Return the [X, Y] coordinate for the center point of the cell that contains the specified text.  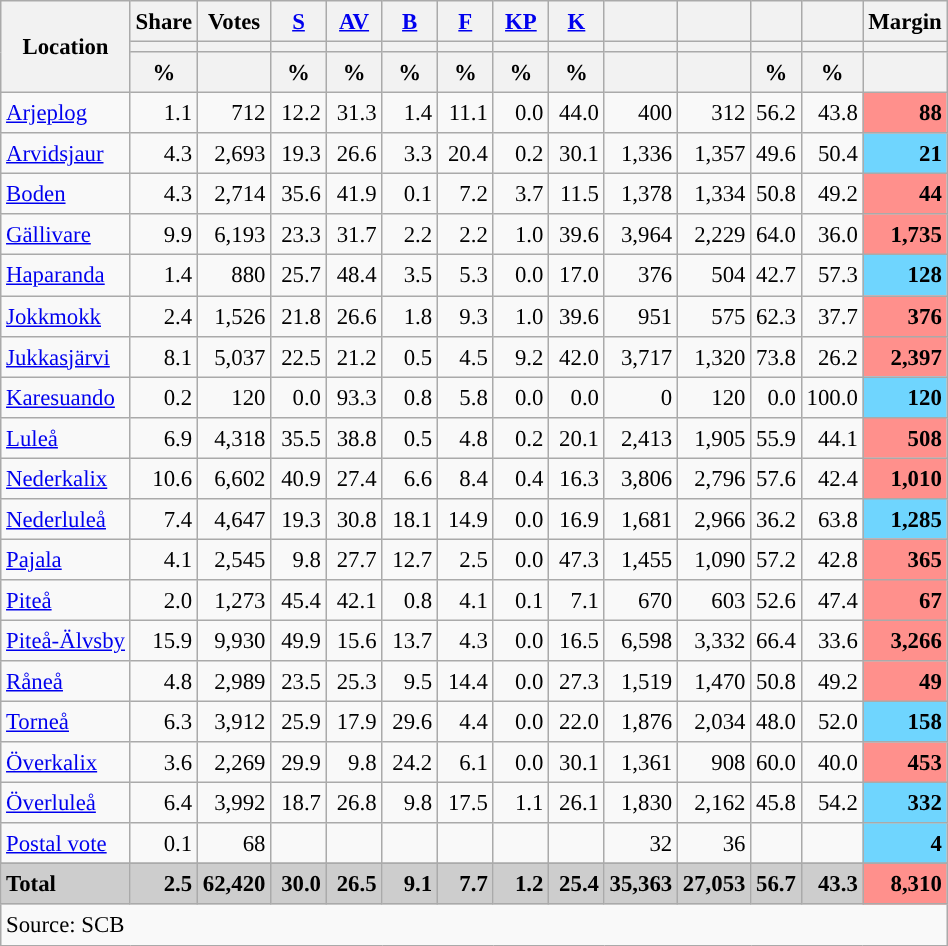
1,357 [714, 154]
880 [234, 276]
49.9 [299, 640]
6,598 [640, 640]
45.4 [299, 600]
400 [640, 114]
56.2 [776, 114]
1,378 [640, 194]
9.5 [410, 682]
1,361 [640, 762]
42.8 [832, 560]
21.2 [354, 356]
9.1 [410, 884]
5.8 [465, 398]
Torneå [66, 722]
AV [354, 22]
Haparanda [66, 276]
4,318 [234, 438]
2.4 [164, 316]
36.2 [776, 520]
17.5 [465, 804]
48.4 [354, 276]
2,413 [640, 438]
49 [905, 682]
7.2 [465, 194]
44 [905, 194]
7.1 [577, 600]
26.5 [354, 884]
42.4 [832, 478]
49.6 [776, 154]
54.2 [832, 804]
57.2 [776, 560]
K [577, 22]
6,193 [234, 234]
4 [905, 844]
27.3 [577, 682]
33.6 [832, 640]
1,273 [234, 600]
Överluleå [66, 804]
35.5 [299, 438]
20.4 [465, 154]
48.0 [776, 722]
6.6 [410, 478]
1,285 [905, 520]
2,229 [714, 234]
8.4 [465, 478]
1,876 [640, 722]
Råneå [66, 682]
508 [905, 438]
2,693 [234, 154]
21.8 [299, 316]
31.7 [354, 234]
66.4 [776, 640]
158 [905, 722]
25.9 [299, 722]
2,714 [234, 194]
6.9 [164, 438]
31.3 [354, 114]
0 [640, 398]
8,310 [905, 884]
47.3 [577, 560]
Arvidsjaur [66, 154]
5,037 [234, 356]
1.8 [410, 316]
Location [66, 47]
42.0 [577, 356]
Total [66, 884]
43.3 [832, 884]
41.9 [354, 194]
15.9 [164, 640]
17.9 [354, 722]
B [410, 22]
Boden [66, 194]
7.4 [164, 520]
951 [640, 316]
908 [714, 762]
712 [234, 114]
93.3 [354, 398]
26.1 [577, 804]
43.8 [832, 114]
13.7 [410, 640]
64.0 [776, 234]
14.9 [465, 520]
3,717 [640, 356]
56.7 [776, 884]
6.3 [164, 722]
3,332 [714, 640]
44.1 [832, 438]
1,334 [714, 194]
88 [905, 114]
5.3 [465, 276]
20.1 [577, 438]
9.9 [164, 234]
Piteå [66, 600]
10.6 [164, 478]
3,992 [234, 804]
Pajala [66, 560]
332 [905, 804]
27,053 [714, 884]
312 [714, 114]
1,090 [714, 560]
100.0 [832, 398]
22.5 [299, 356]
Postal vote [66, 844]
3,266 [905, 640]
21 [905, 154]
42.1 [354, 600]
1.2 [521, 884]
52.0 [832, 722]
4.5 [465, 356]
2,545 [234, 560]
52.6 [776, 600]
3,912 [234, 722]
36.0 [832, 234]
2,162 [714, 804]
35,363 [640, 884]
453 [905, 762]
Piteå-Älvsby [66, 640]
1,010 [905, 478]
11.5 [577, 194]
3.5 [410, 276]
23.5 [299, 682]
2,989 [234, 682]
1,681 [640, 520]
6,602 [234, 478]
29.9 [299, 762]
35.6 [299, 194]
26.8 [354, 804]
2,966 [714, 520]
Margin [905, 22]
1,455 [640, 560]
Arjeplog [66, 114]
29.6 [410, 722]
23.3 [299, 234]
26.2 [832, 356]
42.7 [776, 276]
Gällivare [66, 234]
18.1 [410, 520]
S [299, 22]
18.7 [299, 804]
2,269 [234, 762]
15.6 [354, 640]
12.2 [299, 114]
22.0 [577, 722]
1,526 [234, 316]
30.8 [354, 520]
67 [905, 600]
30.0 [299, 884]
Överkalix [66, 762]
11.1 [465, 114]
25.3 [354, 682]
55.9 [776, 438]
2,796 [714, 478]
9,930 [234, 640]
57.6 [776, 478]
60.0 [776, 762]
3.7 [521, 194]
2,034 [714, 722]
Nederkalix [66, 478]
14.4 [465, 682]
25.4 [577, 884]
1,735 [905, 234]
3.3 [410, 154]
62,420 [234, 884]
9.2 [521, 356]
4,647 [234, 520]
Jokkmokk [66, 316]
27.7 [354, 560]
0.4 [521, 478]
670 [640, 600]
128 [905, 276]
63.8 [832, 520]
68 [234, 844]
KP [521, 22]
Karesuando [66, 398]
4.4 [465, 722]
37.7 [832, 316]
504 [714, 276]
1,320 [714, 356]
Luleå [66, 438]
17.0 [577, 276]
73.8 [776, 356]
40.0 [832, 762]
38.8 [354, 438]
1,905 [714, 438]
7.7 [465, 884]
6.1 [465, 762]
24.2 [410, 762]
Share [164, 22]
25.7 [299, 276]
603 [714, 600]
1,830 [640, 804]
45.8 [776, 804]
62.3 [776, 316]
47.4 [832, 600]
365 [905, 560]
Votes [234, 22]
Source: SCB [474, 926]
44.0 [577, 114]
1,519 [640, 682]
1,336 [640, 154]
575 [714, 316]
Jukkasjärvi [66, 356]
32 [640, 844]
16.3 [577, 478]
6.4 [164, 804]
50.4 [832, 154]
F [465, 22]
12.7 [410, 560]
57.3 [832, 276]
Nederluleå [66, 520]
2,397 [905, 356]
16.9 [577, 520]
2.0 [164, 600]
1,470 [714, 682]
3,964 [640, 234]
8.1 [164, 356]
9.3 [465, 316]
40.9 [299, 478]
16.5 [577, 640]
27.4 [354, 478]
36 [714, 844]
3,806 [640, 478]
3.6 [164, 762]
